Return (x, y) of the center of cell containing provided text 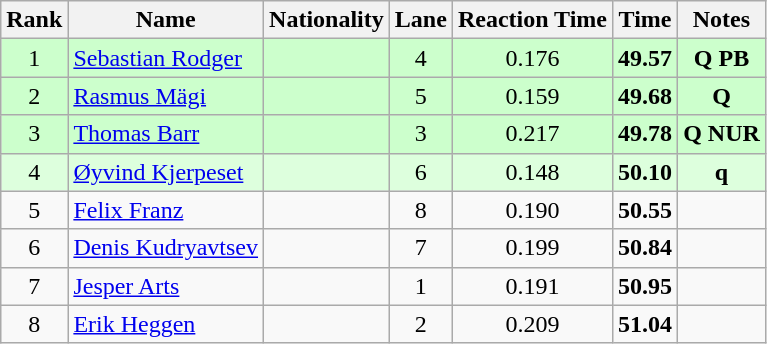
Reaction Time (532, 20)
Felix Franz (166, 210)
Rasmus Mägi (166, 96)
Rank (34, 20)
0.217 (532, 134)
0.190 (532, 210)
Thomas Barr (166, 134)
Q (722, 96)
Denis Kudryavtsev (166, 248)
0.176 (532, 58)
0.159 (532, 96)
Time (646, 20)
Q NUR (722, 134)
49.68 (646, 96)
0.209 (532, 324)
50.55 (646, 210)
50.10 (646, 172)
Erik Heggen (166, 324)
49.57 (646, 58)
Lane (420, 20)
Øyvind Kjerpeset (166, 172)
50.95 (646, 286)
0.199 (532, 248)
Nationality (327, 20)
50.84 (646, 248)
Notes (722, 20)
q (722, 172)
Q PB (722, 58)
Name (166, 20)
Jesper Arts (166, 286)
51.04 (646, 324)
0.191 (532, 286)
49.78 (646, 134)
Sebastian Rodger (166, 58)
0.148 (532, 172)
